For the text-containing cell, return its midpoint in (x, y) coordinate format. 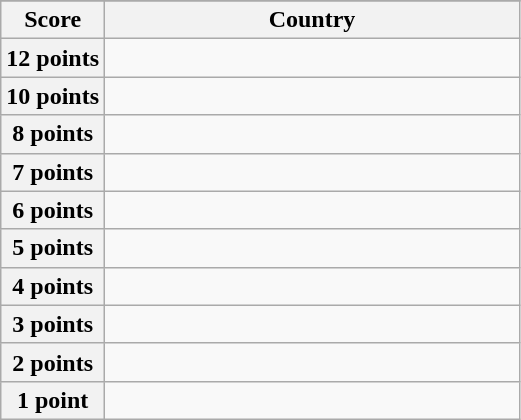
8 points (53, 134)
3 points (53, 324)
1 point (53, 400)
7 points (53, 172)
10 points (53, 96)
6 points (53, 210)
2 points (53, 362)
Country (312, 20)
4 points (53, 286)
5 points (53, 248)
Score (53, 20)
12 points (53, 58)
